Locate the cell with the specified text and output its [x, y] center coordinate. 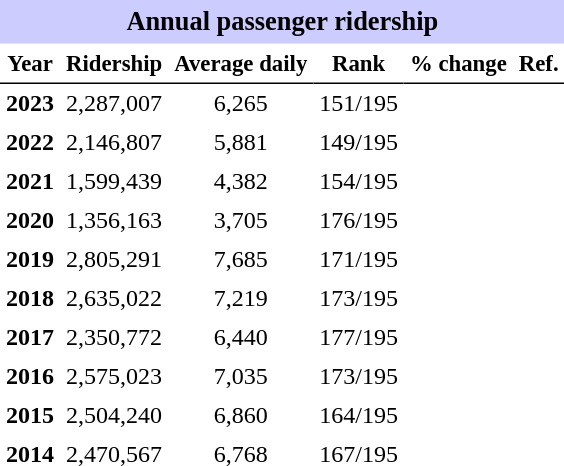
Rank [358, 64]
7,685 [240, 260]
2,805,291 [114, 260]
2,287,007 [114, 104]
2021 [30, 182]
7,035 [240, 376]
7,219 [240, 298]
6,265 [240, 104]
149/195 [358, 142]
2020 [30, 220]
2,635,022 [114, 298]
1,599,439 [114, 182]
151/195 [358, 104]
176/195 [358, 220]
6,860 [240, 416]
2016 [30, 376]
2022 [30, 142]
2018 [30, 298]
Ridership [114, 64]
6,440 [240, 338]
171/195 [358, 260]
4,382 [240, 182]
2,350,772 [114, 338]
2023 [30, 104]
2,146,807 [114, 142]
2,504,240 [114, 416]
177/195 [358, 338]
154/195 [358, 182]
2,575,023 [114, 376]
Average daily [240, 64]
2019 [30, 260]
% change [458, 64]
164/195 [358, 416]
1,356,163 [114, 220]
3,705 [240, 220]
2017 [30, 338]
Year [30, 64]
5,881 [240, 142]
2015 [30, 416]
